Provide the (x, y) coordinate of the cell's center where the given text is located.  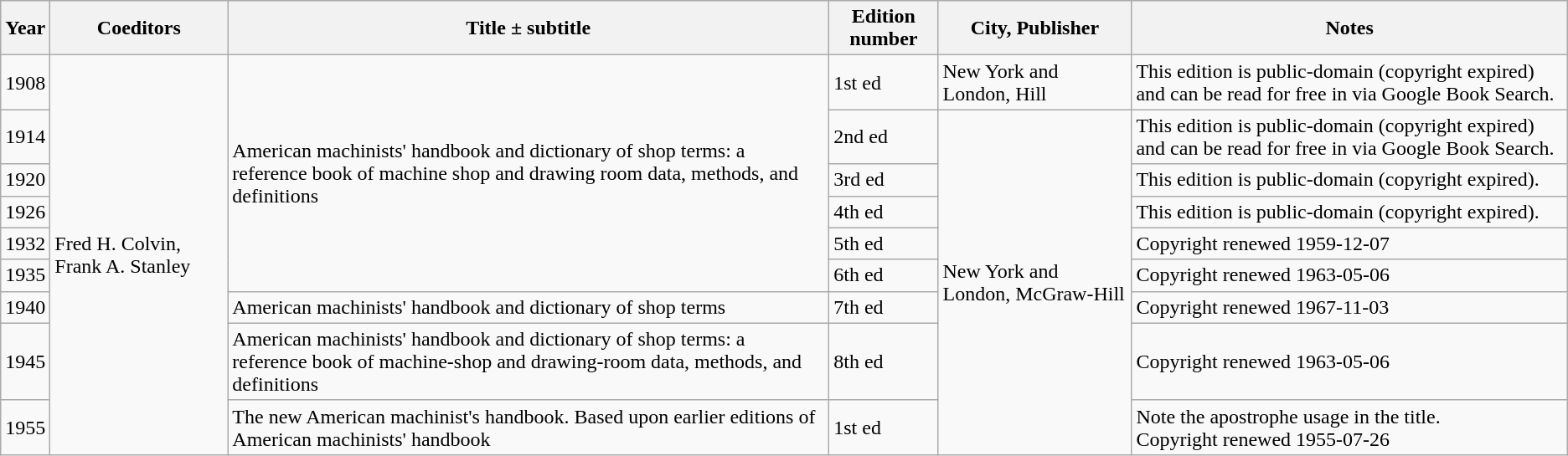
5th ed (884, 243)
8th ed (884, 361)
1945 (25, 361)
Coeditors (139, 28)
Edition number (884, 28)
3rd ed (884, 180)
American machinists' handbook and dictionary of shop terms (529, 307)
2nd ed (884, 137)
Year (25, 28)
1920 (25, 180)
The new American machinist's handbook. Based upon earlier editions of American machinists' handbook (529, 427)
Copyright renewed 1959-12-07 (1349, 243)
New York and London, Hill (1035, 82)
City, Publisher (1035, 28)
Notes (1349, 28)
1908 (25, 82)
1940 (25, 307)
Title ± subtitle (529, 28)
1935 (25, 275)
4th ed (884, 212)
Fred H. Colvin, Frank A. Stanley (139, 255)
6th ed (884, 275)
Note the apostrophe usage in the title.Copyright renewed 1955-07-26 (1349, 427)
New York and London, McGraw-Hill (1035, 282)
1955 (25, 427)
1926 (25, 212)
Copyright renewed 1967-11-03 (1349, 307)
1914 (25, 137)
1932 (25, 243)
American machinists' handbook and dictionary of shop terms: a reference book of machine-shop and drawing-room data, methods, and definitions (529, 361)
American machinists' handbook and dictionary of shop terms: a reference book of machine shop and drawing room data, methods, and definitions (529, 173)
7th ed (884, 307)
